For the text-containing cell, return its midpoint in [X, Y] coordinate format. 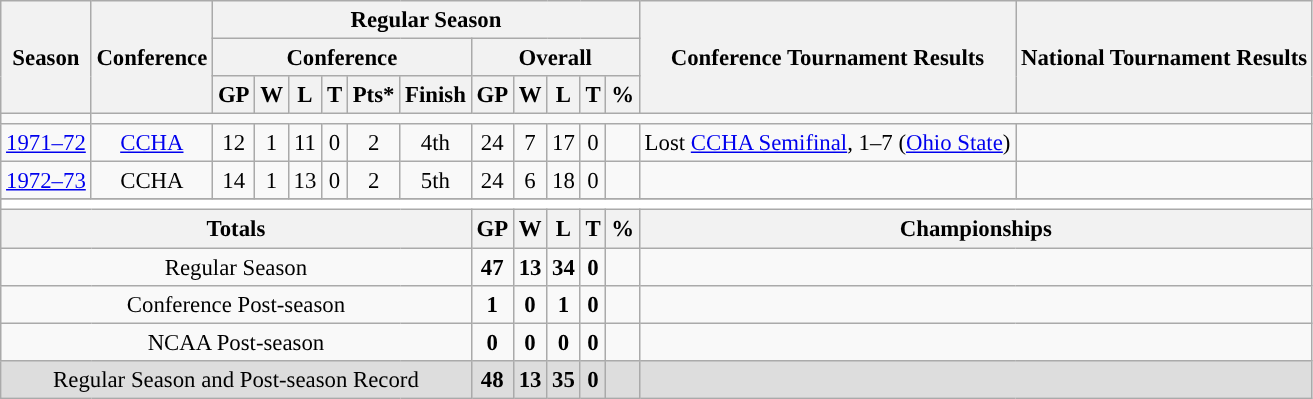
14 [234, 181]
Conference Post-season [236, 304]
Conference Tournament Results [827, 58]
47 [492, 267]
Regular Season and Post-season Record [236, 379]
11 [304, 143]
1971–72 [46, 143]
Championships [976, 229]
National Tournament Results [1164, 58]
Lost CCHA Semifinal, 1–7 (Ohio State) [827, 143]
6 [530, 181]
4th [436, 143]
18 [564, 181]
Season [46, 58]
7 [530, 143]
48 [492, 379]
Pts* [373, 95]
1972–73 [46, 181]
12 [234, 143]
Totals [236, 229]
NCAA Post-season [236, 342]
35 [564, 379]
Overall [555, 58]
34 [564, 267]
17 [564, 143]
5th [436, 181]
Finish [436, 95]
